Provide the (X, Y) coordinate of the cell's center where the given text is located.  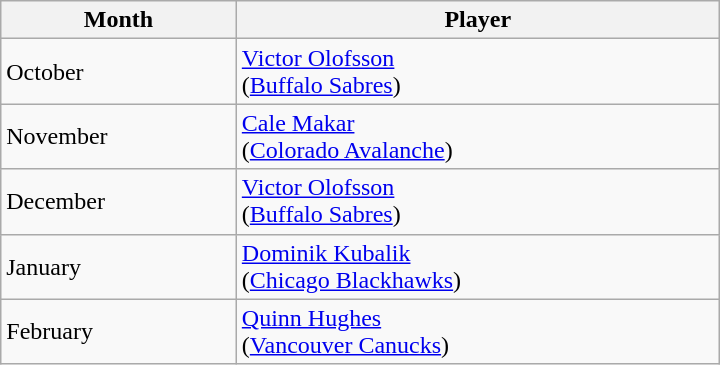
December (119, 202)
November (119, 136)
October (119, 72)
February (119, 332)
Quinn Hughes(Vancouver Canucks) (478, 332)
Player (478, 20)
Dominik Kubalik(Chicago Blackhawks) (478, 266)
Month (119, 20)
January (119, 266)
Cale Makar(Colorado Avalanche) (478, 136)
